Scan for the cell matching the given text and deliver its (X, Y) coordinate at center. 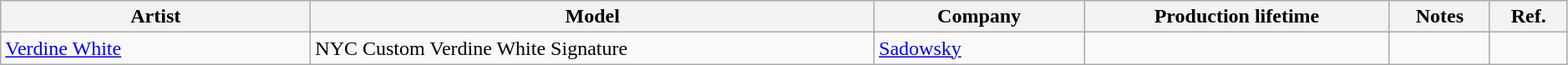
Sadowsky (979, 48)
Verdine White (155, 48)
Artist (155, 17)
Notes (1439, 17)
Company (979, 17)
Ref. (1529, 17)
Model (593, 17)
Production lifetime (1237, 17)
NYC Custom Verdine White Signature (593, 48)
